Extract the [x, y] coordinate from the center of the cell holding the provided text.  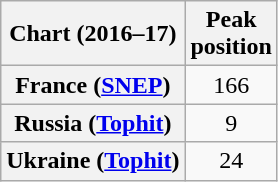
Russia (Tophit) [93, 123]
Ukraine (Tophit) [93, 161]
France (SNEP) [93, 85]
24 [231, 161]
Chart (2016–17) [93, 34]
166 [231, 85]
Peakposition [231, 34]
9 [231, 123]
